Scan for the cell matching the given text and deliver its [X, Y] coordinate at center. 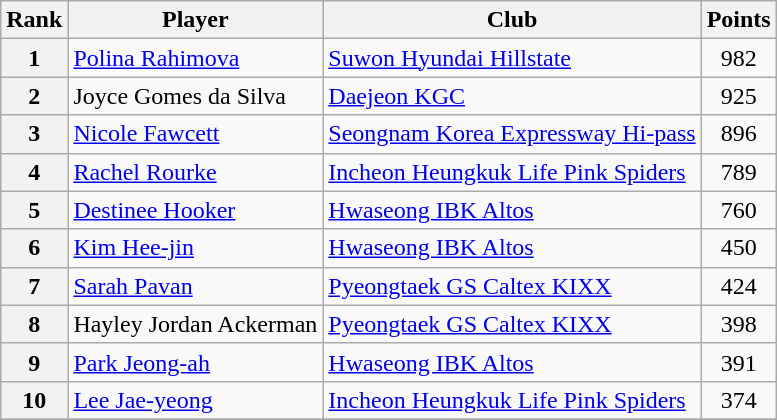
9 [34, 362]
982 [738, 58]
Kim Hee-jin [196, 248]
374 [738, 400]
391 [738, 362]
10 [34, 400]
Player [196, 20]
8 [34, 324]
Joyce Gomes da Silva [196, 96]
Points [738, 20]
Lee Jae-yeong [196, 400]
Club [512, 20]
925 [738, 96]
Hayley Jordan Ackerman [196, 324]
Sarah Pavan [196, 286]
7 [34, 286]
Rachel Rourke [196, 172]
Seongnam Korea Expressway Hi-pass [512, 134]
1 [34, 58]
789 [738, 172]
896 [738, 134]
Nicole Fawcett [196, 134]
760 [738, 210]
450 [738, 248]
Suwon Hyundai Hillstate [512, 58]
5 [34, 210]
2 [34, 96]
Daejeon KGC [512, 96]
3 [34, 134]
424 [738, 286]
4 [34, 172]
Park Jeong-ah [196, 362]
6 [34, 248]
Polina Rahimova [196, 58]
Destinee Hooker [196, 210]
398 [738, 324]
Rank [34, 20]
